Detect which cell encompasses the target text, then output its [X, Y] center coordinate. 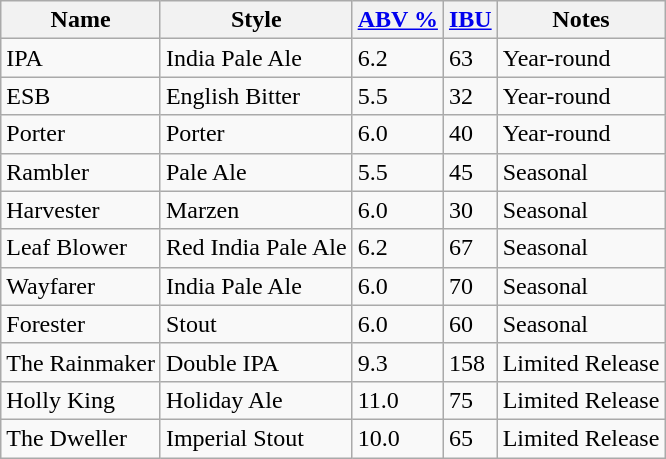
11.0 [398, 400]
Leaf Blower [81, 248]
40 [470, 134]
10.0 [398, 438]
67 [470, 248]
Marzen [256, 210]
Holly King [81, 400]
32 [470, 96]
Stout [256, 324]
Red India Pale Ale [256, 248]
Pale Ale [256, 172]
Imperial Stout [256, 438]
60 [470, 324]
ESB [81, 96]
Style [256, 20]
65 [470, 438]
Wayfarer [81, 286]
Rambler [81, 172]
75 [470, 400]
Double IPA [256, 362]
Notes [581, 20]
70 [470, 286]
45 [470, 172]
English Bitter [256, 96]
Name [81, 20]
30 [470, 210]
ABV % [398, 20]
IBU [470, 20]
The Dweller [81, 438]
IPA [81, 58]
The Rainmaker [81, 362]
63 [470, 58]
Forester [81, 324]
158 [470, 362]
9.3 [398, 362]
Harvester [81, 210]
Holiday Ale [256, 400]
